Output the (X, Y) coordinate of the center of the cell containing the given text.  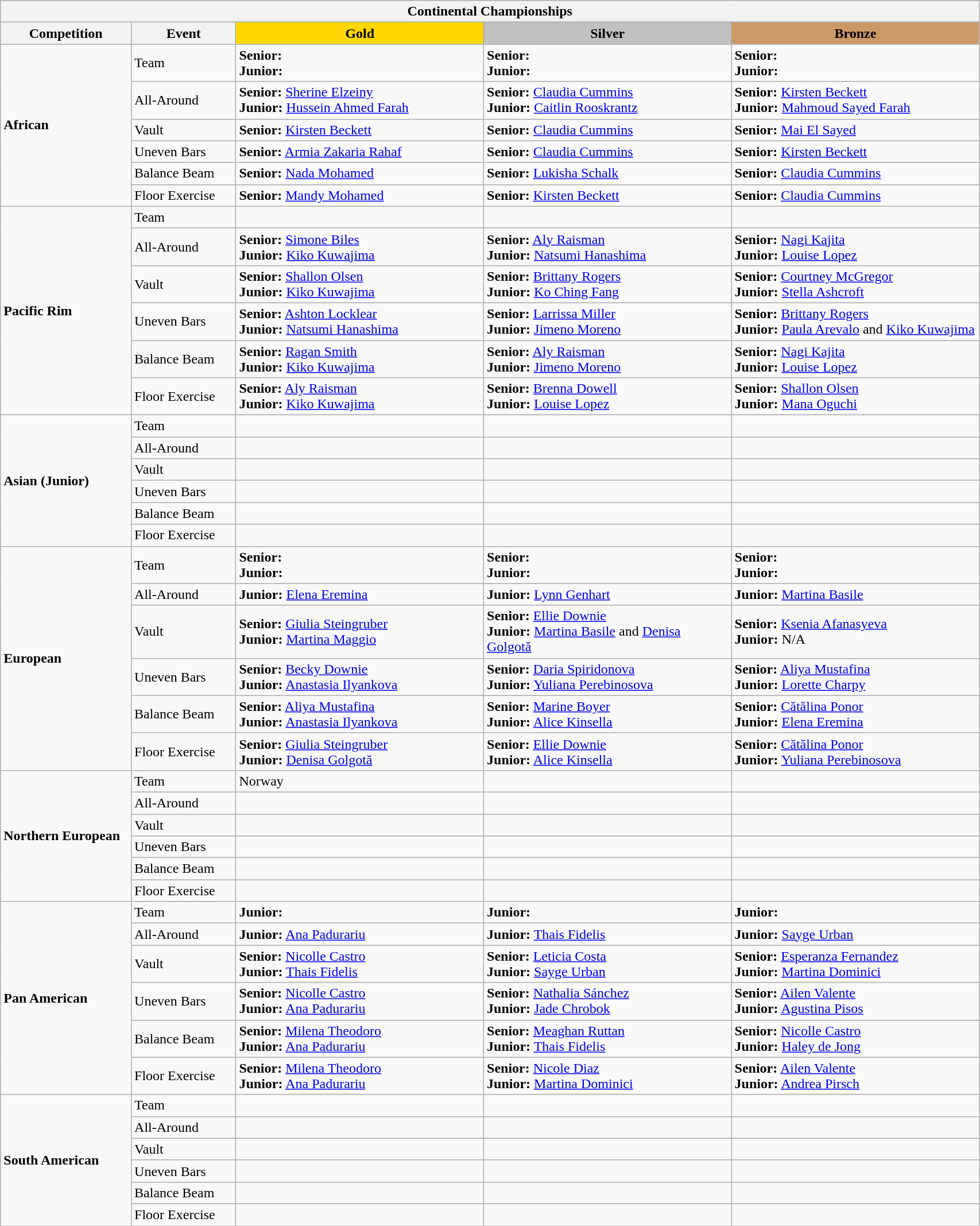
Senior: Aliya Mustafina Junior: Anastasia Ilyankova (360, 714)
Junior: Ana Padurariu (360, 934)
Senior: Ksenia Afanasyeva Junior: N/A (855, 632)
Senior: Brittany Rogers Junior: Paula Arevalo and Kiko Kuwajima (855, 322)
Junior: Elena Eremina (360, 594)
Senior: Marine Boyer Junior: Alice Kinsella (608, 714)
Event (184, 33)
Senior: Larrissa Miller Junior: Jimeno Moreno (608, 322)
Senior: Kirsten Beckett Junior: Mahmoud Sayed Farah (855, 100)
Senior: Ellie Downie Junior: Martina Basile and Denisa Golgotă (608, 632)
Senior: Nicole Diaz Junior: Martina Dominici (608, 1076)
Senior: Cătălina Ponor Junior: Elena Eremina (855, 714)
Gold (360, 33)
Northern European (66, 836)
Senior: Mai El Sayed (855, 130)
Senior: Nicolle Castro Junior: Ana Padurariu (360, 1001)
African (66, 125)
Senior: Shallon Olsen Junior: Mana Oguchi (855, 396)
Senior: Claudia Cummins Junior: Caitlin Rooskrantz (608, 100)
Senior: Aly Raisman Junior: Kiko Kuwajima (360, 396)
Senior: Daria Spiridonova Junior: Yuliana Perebinosova (608, 676)
Continental Championships (490, 11)
Silver (608, 33)
Senior: Leticia Costa Junior: Sayge Urban (608, 964)
Pacific Rim (66, 310)
Senior: Brenna Dowell Junior: Louise Lopez (608, 396)
Senior: Lukisha Schalk (608, 173)
Senior: Armia Zakaria Rahaf (360, 152)
Senior: Sherine Elzeiny Junior: Hussein Ahmed Farah (360, 100)
Senior: Ellie Downie Junior: Alice Kinsella (608, 751)
Senior: Giulia Steingruber Junior: Martina Maggio (360, 632)
Senior: Nicolle Castro Junior: Haley de Jong (855, 1038)
Senior: Esperanza Fernandez Junior: Martina Dominici (855, 964)
Senior: Ailen Valente Junior: Andrea Pirsch (855, 1076)
Asian (Junior) (66, 481)
Junior: Sayge Urban (855, 934)
Senior: Simone Biles Junior: Kiko Kuwajima (360, 247)
Bronze (855, 33)
Pan American (66, 998)
Junior: Martina Basile (855, 594)
Junior: Thais Fidelis (608, 934)
Senior: Shallon Olsen Junior: Kiko Kuwajima (360, 284)
South American (66, 1160)
Senior: Cătălina Ponor Junior: Yuliana Perebinosova (855, 751)
Senior: Meaghan Ruttan Junior: Thais Fidelis (608, 1038)
Norway (360, 781)
Senior: Ragan Smith Junior: Kiko Kuwajima (360, 358)
Competition (66, 33)
Senior: Giulia Steingruber Junior: Denisa Golgotă (360, 751)
Junior: Lynn Genhart (608, 594)
Senior: Nicolle Castro Junior: Thais Fidelis (360, 964)
Senior: Aliya Mustafina Junior: Lorette Charpy (855, 676)
Senior: Courtney McGregor Junior: Stella Ashcroft (855, 284)
Senior: Brittany Rogers Junior: Ko Ching Fang (608, 284)
Senior: Ashton Locklear Junior: Natsumi Hanashima (360, 322)
Senior: Aly Raisman Junior: Natsumi Hanashima (608, 247)
Senior: Nathalia Sánchez Junior: Jade Chrobok (608, 1001)
Senior: Aly Raisman Junior: Jimeno Moreno (608, 358)
Senior: Ailen Valente Junior: Agustina Pisos (855, 1001)
European (66, 658)
Senior: Becky Downie Junior: Anastasia Ilyankova (360, 676)
Senior: Nada Mohamed (360, 173)
Senior: Mandy Mohamed (360, 195)
